Detect which cell encompasses the target text, then output its [x, y] center coordinate. 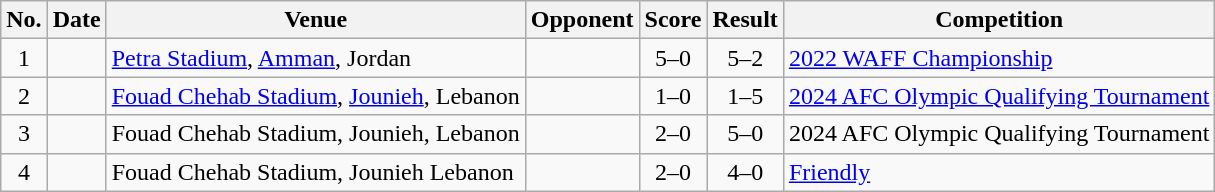
Opponent [582, 20]
Fouad Chehab Stadium, Jounieh Lebanon [316, 172]
Competition [999, 20]
2022 WAFF Championship [999, 58]
No. [24, 20]
1 [24, 58]
Friendly [999, 172]
4–0 [745, 172]
2 [24, 96]
Petra Stadium, Amman, Jordan [316, 58]
3 [24, 134]
Result [745, 20]
4 [24, 172]
Score [673, 20]
Venue [316, 20]
Date [76, 20]
1–5 [745, 96]
5–2 [745, 58]
1–0 [673, 96]
